Determine the (x, y) coordinate at the center of the cell enclosing the given text.  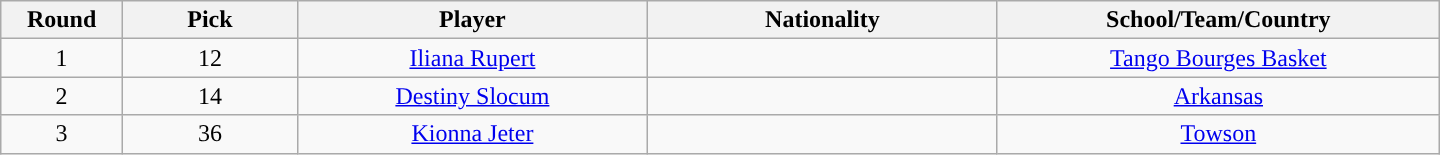
2 (62, 96)
12 (210, 58)
Player (472, 20)
36 (210, 134)
Nationality (822, 20)
Arkansas (1218, 96)
Pick (210, 20)
School/Team/Country (1218, 20)
Round (62, 20)
Destiny Slocum (472, 96)
Towson (1218, 134)
Tango Bourges Basket (1218, 58)
Kionna Jeter (472, 134)
3 (62, 134)
Iliana Rupert (472, 58)
14 (210, 96)
1 (62, 58)
